Capture the cell that displays the provided text and extract its (x, y) central coordinate. 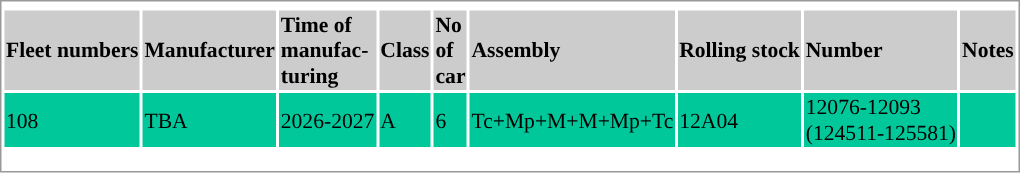
12076-12093(124511-125581) (880, 120)
Number (880, 50)
A (405, 120)
Tc+Mp+M+M+Mp+Tc (572, 120)
108 (72, 120)
12A04 (740, 120)
Time of manufac-turing (328, 50)
Manufacturer (210, 50)
TBA (210, 120)
6 (450, 120)
2026-2027 (328, 120)
Rolling stock (740, 50)
Fleet numbers (72, 50)
No of car (450, 50)
Assembly (572, 50)
Notes (988, 50)
Class (405, 50)
